Return the [x, y] coordinate for the center point of the cell that contains the specified text.  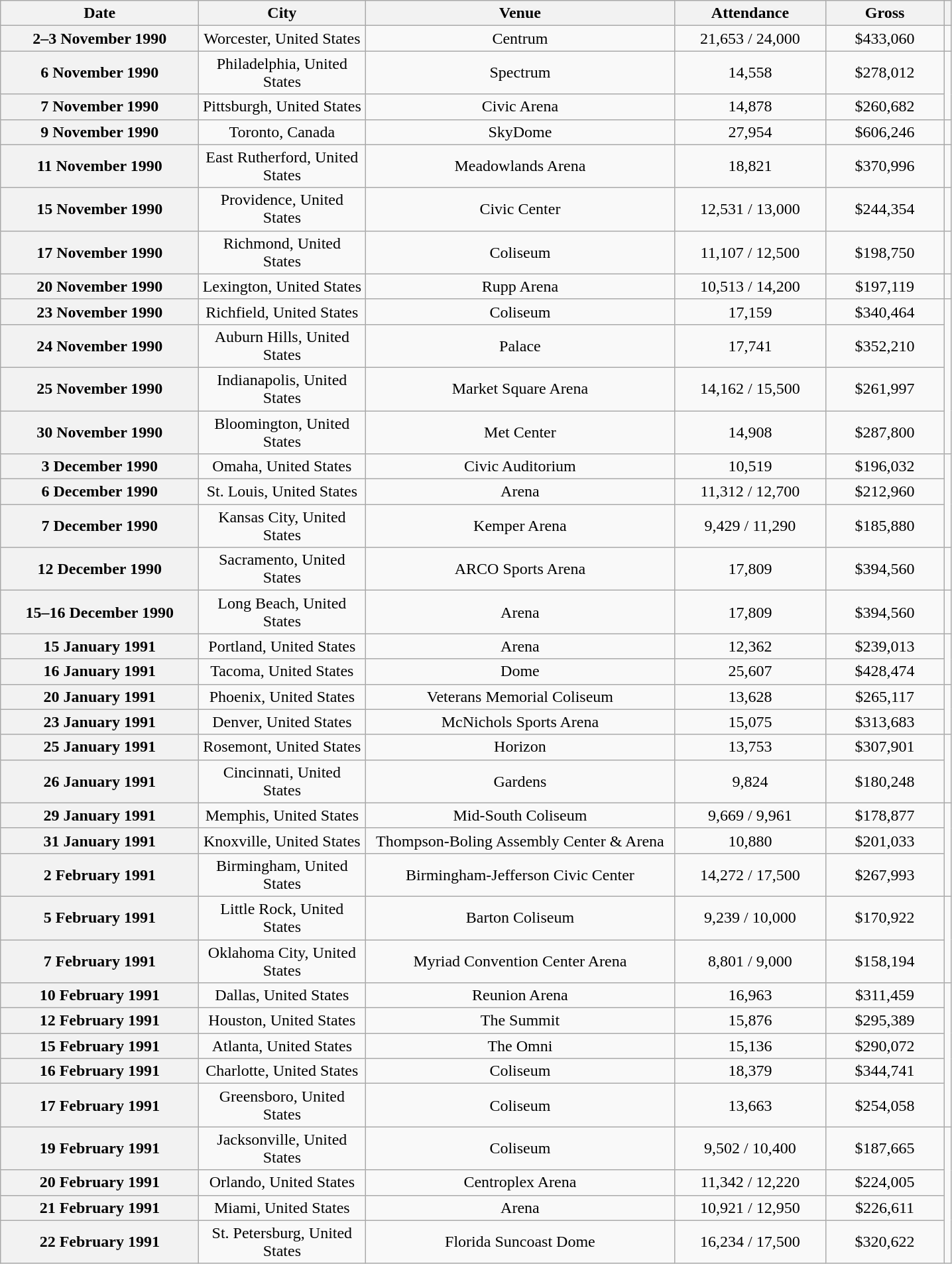
Spectrum [520, 73]
15,876 [750, 1021]
Denver, United States [282, 722]
Cincinnati, United States [282, 781]
$244,354 [884, 209]
Myriad Convention Center Arena [520, 961]
23 January 1991 [99, 722]
14,558 [750, 73]
Dallas, United States [282, 996]
Attendance [750, 13]
14,878 [750, 107]
$295,389 [884, 1021]
McNichols Sports Arena [520, 722]
Pittsburgh, United States [282, 107]
Phoenix, United States [282, 697]
16,234 / 17,500 [750, 1242]
18,379 [750, 1071]
Toronto, Canada [282, 132]
Florida Suncoast Dome [520, 1242]
25 January 1991 [99, 747]
9,502 / 10,400 [750, 1148]
Dome [520, 671]
10,921 / 12,950 [750, 1208]
10,880 [750, 840]
$352,210 [884, 346]
15 February 1991 [99, 1046]
15,136 [750, 1046]
$198,750 [884, 252]
Kemper Arena [520, 526]
Barton Coliseum [520, 917]
12,362 [750, 646]
14,272 / 17,500 [750, 875]
20 November 1990 [99, 286]
17 February 1991 [99, 1106]
25,607 [750, 671]
9,824 [750, 781]
12,531 / 13,000 [750, 209]
29 January 1991 [99, 815]
Civic Center [520, 209]
15–16 December 1990 [99, 612]
Rupp Arena [520, 286]
$197,119 [884, 286]
9 November 1990 [99, 132]
Palace [520, 346]
$606,246 [884, 132]
East Rutherford, United States [282, 166]
$311,459 [884, 996]
31 January 1991 [99, 840]
Richmond, United States [282, 252]
$370,996 [884, 166]
$340,464 [884, 312]
16,963 [750, 996]
Philadelphia, United States [282, 73]
Kansas City, United States [282, 526]
Bloomington, United States [282, 432]
$226,611 [884, 1208]
7 December 1990 [99, 526]
$212,960 [884, 492]
9,669 / 9,961 [750, 815]
Centrum [520, 38]
12 February 1991 [99, 1021]
Portland, United States [282, 646]
$158,194 [884, 961]
$224,005 [884, 1182]
13,628 [750, 697]
11,312 / 12,700 [750, 492]
2–3 November 1990 [99, 38]
Little Rock, United States [282, 917]
13,753 [750, 747]
Lexington, United States [282, 286]
Market Square Arena [520, 388]
20 January 1991 [99, 697]
16 January 1991 [99, 671]
SkyDome [520, 132]
23 November 1990 [99, 312]
Richfield, United States [282, 312]
21,653 / 24,000 [750, 38]
24 November 1990 [99, 346]
Memphis, United States [282, 815]
Centroplex Arena [520, 1182]
20 February 1991 [99, 1182]
Rosemont, United States [282, 747]
16 February 1991 [99, 1071]
Birmingham, United States [282, 875]
7 November 1990 [99, 107]
$185,880 [884, 526]
Venue [520, 13]
Oklahoma City, United States [282, 961]
Atlanta, United States [282, 1046]
$307,901 [884, 747]
Omaha, United States [282, 467]
Houston, United States [282, 1021]
30 November 1990 [99, 432]
11 November 1990 [99, 166]
Charlotte, United States [282, 1071]
$290,072 [884, 1046]
$261,997 [884, 388]
$254,058 [884, 1106]
$267,993 [884, 875]
21 February 1991 [99, 1208]
$187,665 [884, 1148]
$196,032 [884, 467]
$265,117 [884, 697]
Date [99, 13]
15 January 1991 [99, 646]
Long Beach, United States [282, 612]
$260,682 [884, 107]
12 December 1990 [99, 569]
15,075 [750, 722]
Meadowlands Arena [520, 166]
$178,877 [884, 815]
27,954 [750, 132]
25 November 1990 [99, 388]
$180,248 [884, 781]
City [282, 13]
$344,741 [884, 1071]
$239,013 [884, 646]
St. Louis, United States [282, 492]
18,821 [750, 166]
10 February 1991 [99, 996]
Civic Arena [520, 107]
10,519 [750, 467]
St. Petersburg, United States [282, 1242]
$433,060 [884, 38]
14,908 [750, 432]
Auburn Hills, United States [282, 346]
$201,033 [884, 840]
6 December 1990 [99, 492]
Civic Auditorium [520, 467]
Met Center [520, 432]
ARCO Sports Arena [520, 569]
6 November 1990 [99, 73]
The Summit [520, 1021]
Orlando, United States [282, 1182]
10,513 / 14,200 [750, 286]
Worcester, United States [282, 38]
11,342 / 12,220 [750, 1182]
Greensboro, United States [282, 1106]
2 February 1991 [99, 875]
Gardens [520, 781]
$287,800 [884, 432]
The Omni [520, 1046]
13,663 [750, 1106]
3 December 1990 [99, 467]
$278,012 [884, 73]
14,162 / 15,500 [750, 388]
22 February 1991 [99, 1242]
Horizon [520, 747]
$313,683 [884, 722]
17,741 [750, 346]
5 February 1991 [99, 917]
Knoxville, United States [282, 840]
Indianapolis, United States [282, 388]
Reunion Arena [520, 996]
8,801 / 9,000 [750, 961]
$320,622 [884, 1242]
Veterans Memorial Coliseum [520, 697]
Gross [884, 13]
Tacoma, United States [282, 671]
17,159 [750, 312]
Sacramento, United States [282, 569]
15 November 1990 [99, 209]
$170,922 [884, 917]
9,239 / 10,000 [750, 917]
11,107 / 12,500 [750, 252]
9,429 / 11,290 [750, 526]
$428,474 [884, 671]
Jacksonville, United States [282, 1148]
26 January 1991 [99, 781]
7 February 1991 [99, 961]
19 February 1991 [99, 1148]
Miami, United States [282, 1208]
Thompson-Boling Assembly Center & Arena [520, 840]
Providence, United States [282, 209]
17 November 1990 [99, 252]
Mid-South Coliseum [520, 815]
Birmingham-Jefferson Civic Center [520, 875]
